Identify which cell holds the provided text, then report its [X, Y] central coordinate. 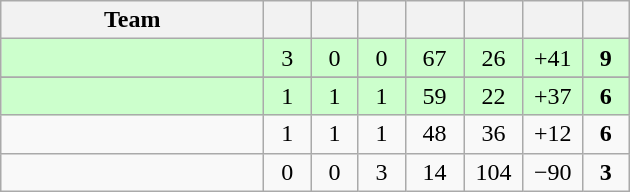
14 [434, 172]
+37 [552, 96]
48 [434, 134]
Team [132, 20]
22 [494, 96]
+12 [552, 134]
−90 [552, 172]
9 [606, 58]
26 [494, 58]
59 [434, 96]
67 [434, 58]
104 [494, 172]
+41 [552, 58]
36 [494, 134]
